Detect which cell encompasses the target text, then output its [X, Y] center coordinate. 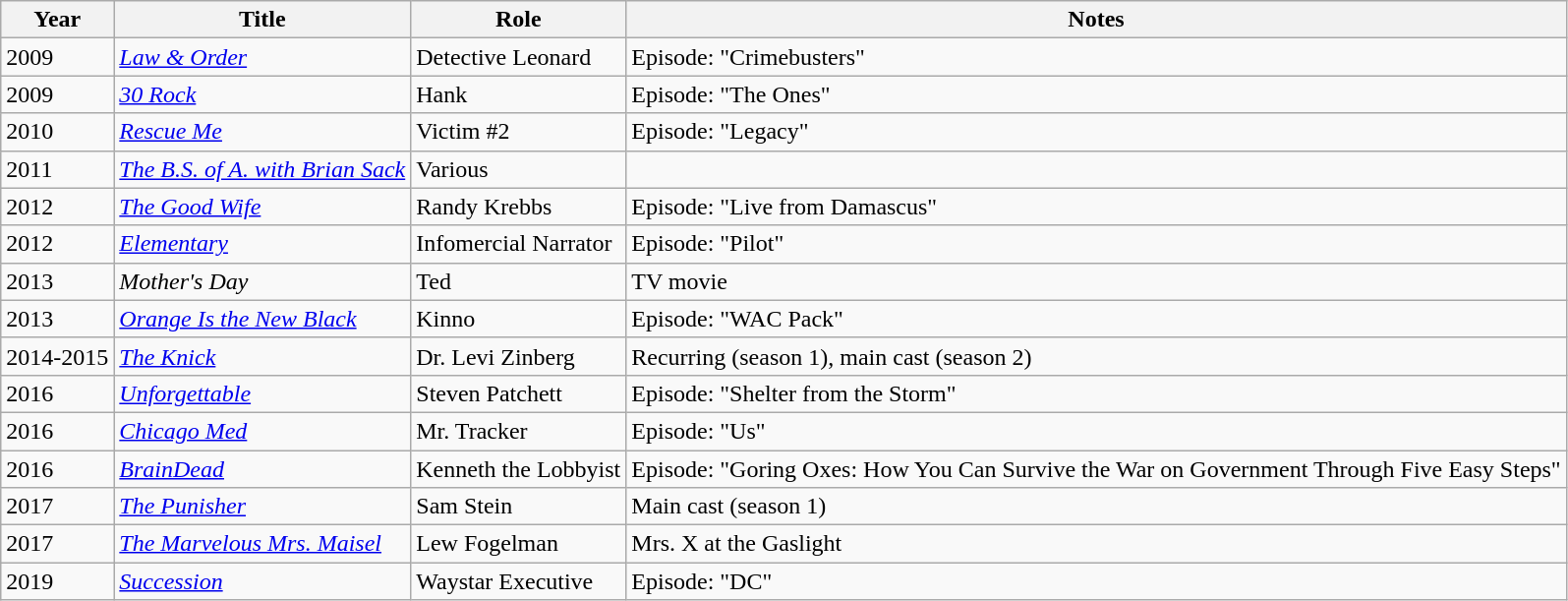
Infomercial Narrator [519, 244]
Year [57, 20]
2019 [57, 581]
Episode: "Shelter from the Storm" [1096, 393]
Mr. Tracker [519, 431]
Episode: "Live from Damascus" [1096, 207]
Role [519, 20]
Waystar Executive [519, 581]
Randy Krebbs [519, 207]
Mother's Day [262, 281]
30 Rock [262, 94]
Title [262, 20]
2010 [57, 132]
TV movie [1096, 281]
Sam Stein [519, 507]
Ted [519, 281]
Elementary [262, 244]
Succession [262, 581]
Various [519, 169]
Kenneth the Lobbyist [519, 469]
Mrs. X at the Gaslight [1096, 544]
Unforgettable [262, 393]
2011 [57, 169]
Episode: "Pilot" [1096, 244]
2014-2015 [57, 356]
Detective Leonard [519, 57]
Main cast (season 1) [1096, 507]
The B.S. of A. with Brian Sack [262, 169]
Steven Patchett [519, 393]
The Knick [262, 356]
Notes [1096, 20]
Orange Is the New Black [262, 319]
Hank [519, 94]
The Marvelous Mrs. Maisel [262, 544]
Episode: "Legacy" [1096, 132]
Episode: "Us" [1096, 431]
Kinno [519, 319]
Rescue Me [262, 132]
Law & Order [262, 57]
Chicago Med [262, 431]
Episode: "Goring Oxes: How You Can Survive the War on Government Through Five Easy Steps" [1096, 469]
Episode: "Crimebusters" [1096, 57]
Recurring (season 1), main cast (season 2) [1096, 356]
Episode: "The Ones" [1096, 94]
Episode: "DC" [1096, 581]
BrainDead [262, 469]
Episode: "WAC Pack" [1096, 319]
Victim #2 [519, 132]
Lew Fogelman [519, 544]
The Punisher [262, 507]
Dr. Levi Zinberg [519, 356]
The Good Wife [262, 207]
